Return (X, Y) of the center of cell containing provided text 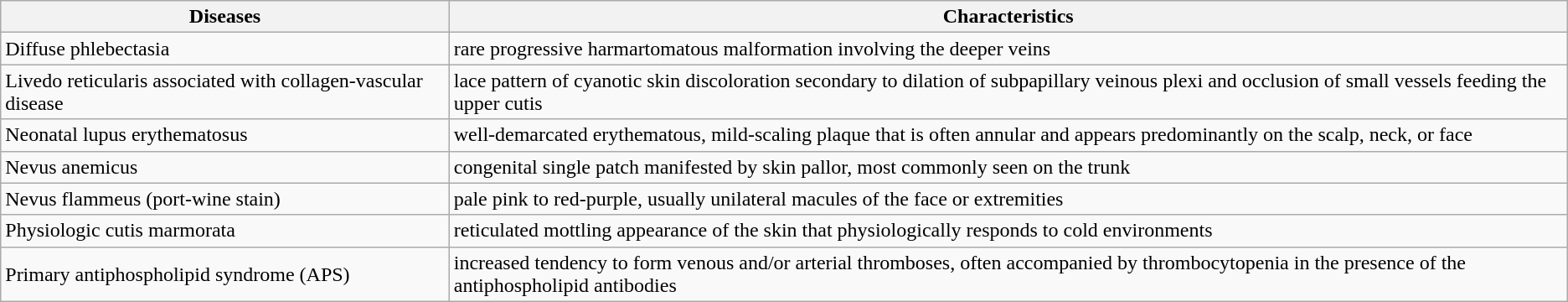
pale pink to red-purple, usually unilateral macules of the face or extremities (1008, 199)
Characteristics (1008, 17)
Diffuse phlebectasia (224, 49)
Livedo reticularis associated with collagen-vascular disease (224, 92)
rare progressive harmartomatous malformation involving the deeper veins (1008, 49)
well-demarcated erythematous, mild-scaling plaque that is often annular and appears predominantly on the scalp, neck, or face (1008, 135)
congenital single patch manifested by skin pallor, most commonly seen on the trunk (1008, 167)
reticulated mottling appearance of the skin that physiologically responds to cold environments (1008, 231)
Nevus anemicus (224, 167)
Physiologic cutis marmorata (224, 231)
Primary antiphospholipid syndrome (APS) (224, 273)
Nevus flammeus (port-wine stain) (224, 199)
Neonatal lupus erythematosus (224, 135)
Diseases (224, 17)
